Output the [X, Y] coordinate of the center of the cell containing the given text.  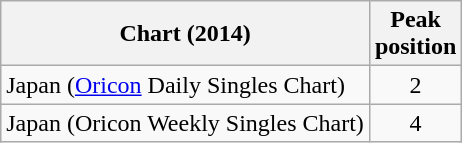
2 [415, 85]
Japan (Oricon Daily Singles Chart) [186, 85]
Chart (2014) [186, 34]
Japan (Oricon Weekly Singles Chart) [186, 123]
4 [415, 123]
Peakposition [415, 34]
